Pinpoint the cell where the given text exists, returning its (X, Y) midpoint coordinate. 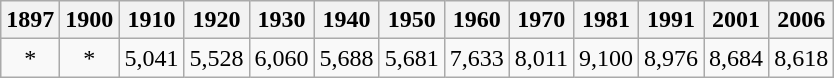
1930 (282, 20)
1991 (670, 20)
1910 (152, 20)
1970 (541, 20)
5,681 (412, 58)
1940 (346, 20)
1897 (30, 20)
1960 (476, 20)
9,100 (606, 58)
5,528 (216, 58)
7,633 (476, 58)
1920 (216, 20)
8,011 (541, 58)
8,976 (670, 58)
1950 (412, 20)
5,688 (346, 58)
1981 (606, 20)
6,060 (282, 58)
8,618 (802, 58)
2001 (736, 20)
5,041 (152, 58)
8,684 (736, 58)
1900 (90, 20)
2006 (802, 20)
